Identify which cell holds the provided text, then report its (X, Y) central coordinate. 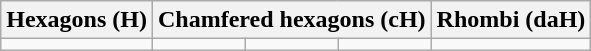
Chamfered hexagons (cH) (292, 20)
Hexagons (H) (77, 20)
Rhombi (daH) (511, 20)
